Detect which cell encompasses the target text, then output its [x, y] center coordinate. 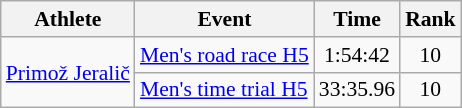
Time [357, 19]
Primož Jeralič [68, 72]
Event [224, 19]
1:54:42 [357, 55]
Athlete [68, 19]
Men's time trial H5 [224, 90]
Men's road race H5 [224, 55]
33:35.96 [357, 90]
Rank [430, 19]
